Output the (x, y) coordinate of the center of the cell containing the given text.  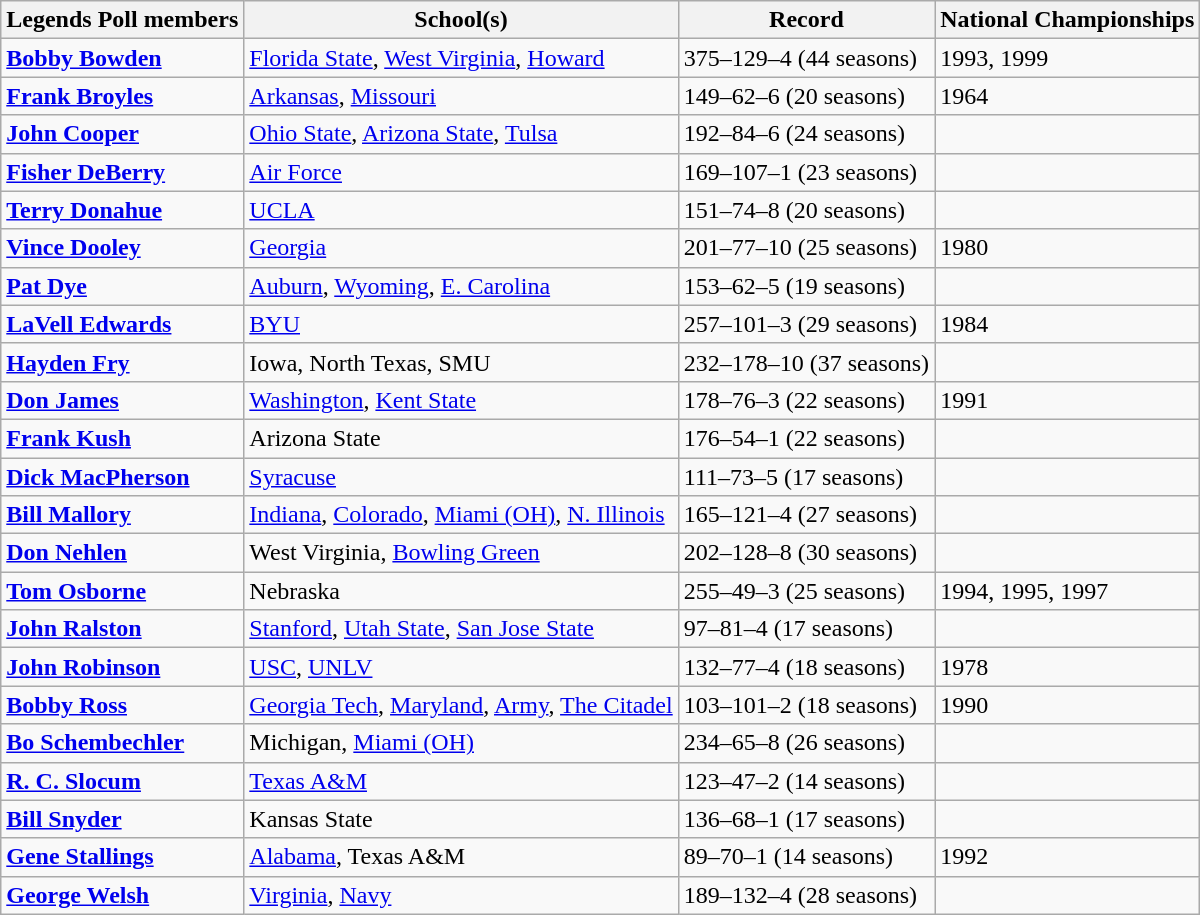
Florida State, West Virginia, Howard (461, 58)
National Championships (1068, 20)
176–54–1 (22 seasons) (806, 438)
1964 (1068, 96)
Terry Donahue (122, 210)
Nebraska (461, 591)
189–132–4 (28 seasons) (806, 895)
Legends Poll members (122, 20)
123–47–2 (14 seasons) (806, 781)
School(s) (461, 20)
111–73–5 (17 seasons) (806, 477)
1984 (1068, 324)
Dick MacPherson (122, 477)
West Virginia, Bowling Green (461, 553)
1992 (1068, 857)
Texas A&M (461, 781)
Bo Schembechler (122, 743)
103–101–2 (18 seasons) (806, 705)
LaVell Edwards (122, 324)
1980 (1068, 248)
Washington, Kent State (461, 400)
136–68–1 (17 seasons) (806, 819)
Bill Mallory (122, 515)
Alabama, Texas A&M (461, 857)
149–62–6 (20 seasons) (806, 96)
Bobby Ross (122, 705)
Don James (122, 400)
Record (806, 20)
257–101–3 (29 seasons) (806, 324)
Auburn, Wyoming, E. Carolina (461, 286)
Georgia Tech, Maryland, Army, The Citadel (461, 705)
97–81–4 (17 seasons) (806, 629)
USC, UNLV (461, 667)
1990 (1068, 705)
Vince Dooley (122, 248)
John Ralston (122, 629)
89–70–1 (14 seasons) (806, 857)
202–128–8 (30 seasons) (806, 553)
Gene Stallings (122, 857)
Stanford, Utah State, San Jose State (461, 629)
201–77–10 (25 seasons) (806, 248)
Indiana, Colorado, Miami (OH), N. Illinois (461, 515)
BYU (461, 324)
Bill Snyder (122, 819)
Ohio State, Arizona State, Tulsa (461, 134)
UCLA (461, 210)
Iowa, North Texas, SMU (461, 362)
Virginia, Navy (461, 895)
178–76–3 (22 seasons) (806, 400)
Frank Kush (122, 438)
Tom Osborne (122, 591)
Syracuse (461, 477)
Arkansas, Missouri (461, 96)
Air Force (461, 172)
John Cooper (122, 134)
Bobby Bowden (122, 58)
165–121–4 (27 seasons) (806, 515)
Frank Broyles (122, 96)
1993, 1999 (1068, 58)
Fisher DeBerry (122, 172)
1991 (1068, 400)
255–49–3 (25 seasons) (806, 591)
Arizona State (461, 438)
Georgia (461, 248)
232–178–10 (37 seasons) (806, 362)
Hayden Fry (122, 362)
169–107–1 (23 seasons) (806, 172)
Don Nehlen (122, 553)
1978 (1068, 667)
132–77–4 (18 seasons) (806, 667)
234–65–8 (26 seasons) (806, 743)
153–62–5 (19 seasons) (806, 286)
John Robinson (122, 667)
Kansas State (461, 819)
R. C. Slocum (122, 781)
151–74–8 (20 seasons) (806, 210)
George Welsh (122, 895)
Michigan, Miami (OH) (461, 743)
1994, 1995, 1997 (1068, 591)
192–84–6 (24 seasons) (806, 134)
375–129–4 (44 seasons) (806, 58)
Pat Dye (122, 286)
